Return [X, Y] of the center of cell containing provided text 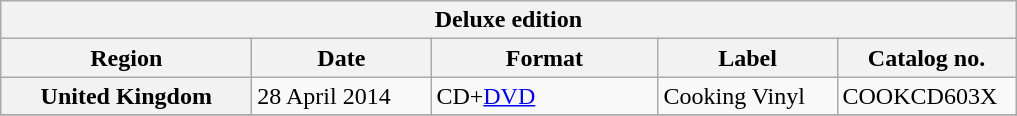
Catalog no. [926, 58]
Cooking Vinyl [748, 96]
CD+DVD [544, 96]
Region [126, 58]
Deluxe edition [508, 20]
Format [544, 58]
Label [748, 58]
Date [342, 58]
United Kingdom [126, 96]
28 April 2014 [342, 96]
COOKCD603X [926, 96]
